Detect which cell encompasses the target text, then output its [x, y] center coordinate. 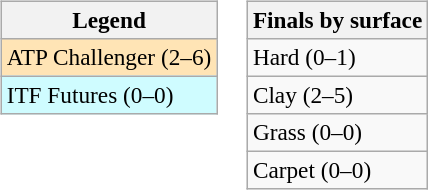
Grass (0–0) [337, 133]
ITF Futures (0–0) [108, 95]
Finals by surface [337, 20]
Legend [108, 20]
Carpet (0–0) [337, 171]
Clay (2–5) [337, 95]
ATP Challenger (2–6) [108, 57]
Hard (0–1) [337, 57]
